Scan for the cell matching the given text and deliver its [X, Y] coordinate at center. 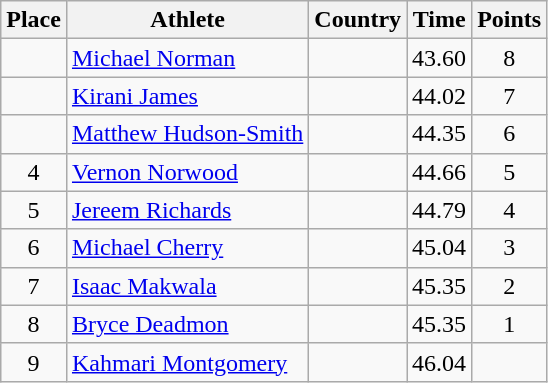
44.79 [440, 210]
Points [510, 20]
43.60 [440, 58]
Place [34, 20]
Country [358, 20]
Jereem Richards [187, 210]
Kirani James [187, 96]
Matthew Hudson-Smith [187, 134]
Time [440, 20]
Bryce Deadmon [187, 324]
Kahmari Montgomery [187, 362]
Vernon Norwood [187, 172]
Isaac Makwala [187, 286]
Athlete [187, 20]
2 [510, 286]
1 [510, 324]
44.66 [440, 172]
Michael Cherry [187, 248]
9 [34, 362]
3 [510, 248]
45.04 [440, 248]
44.02 [440, 96]
46.04 [440, 362]
44.35 [440, 134]
Michael Norman [187, 58]
